Locate the cell with the specified text and output its [x, y] center coordinate. 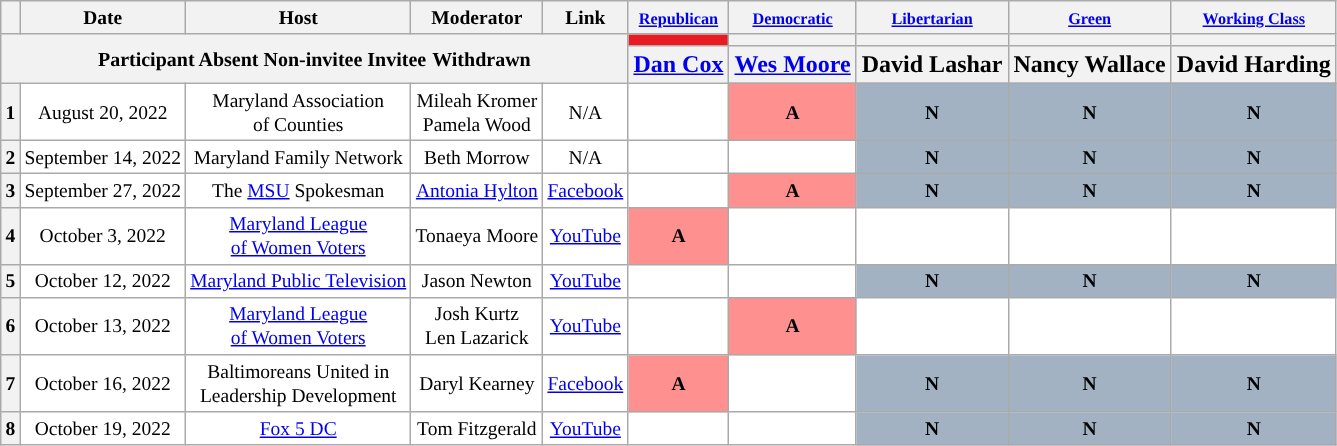
Tonaeya Moore [477, 236]
Tom Fitzgerald [477, 428]
October 3, 2022 [103, 236]
The MSU Spokesman [298, 190]
Republican [678, 18]
Libertarian [932, 18]
Link [586, 18]
Date [103, 18]
6 [10, 326]
October 16, 2022 [103, 384]
David Lashar [932, 64]
Maryland Family Network [298, 156]
Beth Morrow [477, 156]
8 [10, 428]
1 [10, 112]
Jason Newton [477, 280]
Fox 5 DC [298, 428]
Host [298, 18]
Working Class [1254, 18]
7 [10, 384]
David Harding [1254, 64]
Wes Moore [792, 64]
2 [10, 156]
Nancy Wallace [1090, 64]
September 27, 2022 [103, 190]
4 [10, 236]
Antonia Hylton [477, 190]
Baltimoreans United in Leadership Development [298, 384]
Maryland Associationof Counties [298, 112]
Daryl Kearney [477, 384]
Green [1090, 18]
3 [10, 190]
Josh KurtzLen Lazarick [477, 326]
October 19, 2022 [103, 428]
October 13, 2022 [103, 326]
October 12, 2022 [103, 280]
Dan Cox [678, 64]
Participant Absent Non-invitee Invitee Withdrawn [314, 58]
September 14, 2022 [103, 156]
Democratic [792, 18]
5 [10, 280]
August 20, 2022 [103, 112]
Maryland Public Television [298, 280]
Mileah KromerPamela Wood [477, 112]
Moderator [477, 18]
